Return the [X, Y] coordinate for the center point of the cell that contains the specified text.  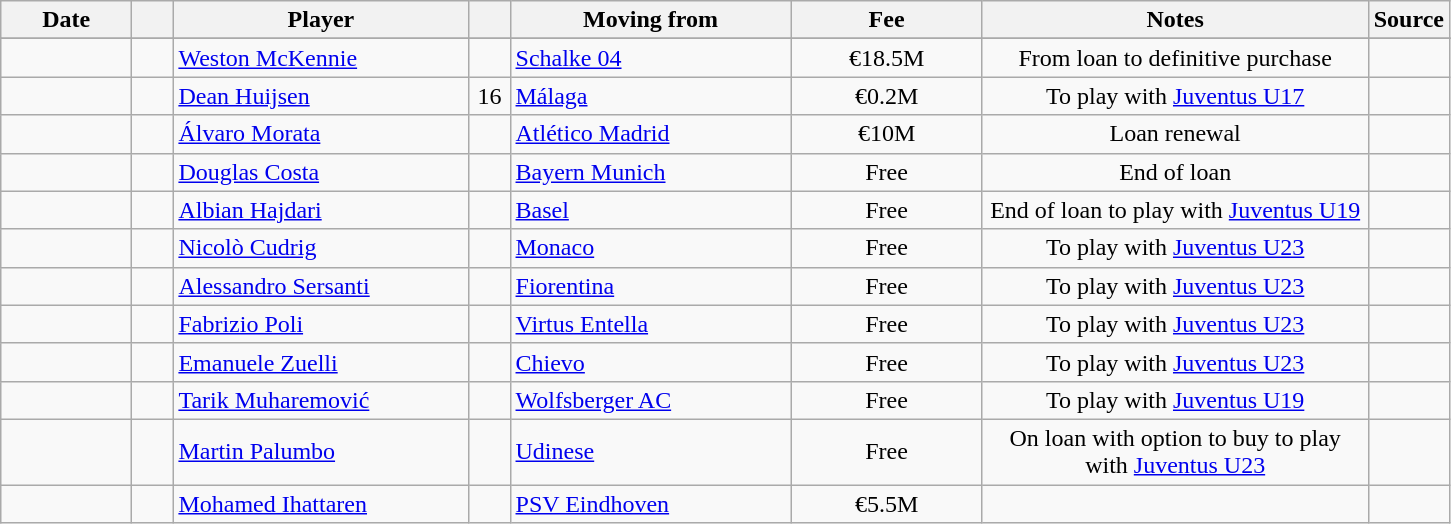
End of loan to play with Juventus U19 [1175, 210]
16 [490, 96]
Fee [886, 20]
Tarik Muharemović [321, 400]
Dean Huijsen [321, 96]
Monaco [650, 248]
Málaga [650, 96]
Douglas Costa [321, 172]
Date [66, 20]
€0.2M [886, 96]
Source [1408, 20]
On loan with option to buy to play with Juventus U23 [1175, 452]
To play with Juventus U19 [1175, 400]
€18.5M [886, 58]
Virtus Entella [650, 324]
Udinese [650, 452]
Nicolò Cudrig [321, 248]
Álvaro Morata [321, 134]
Player [321, 20]
Fiorentina [650, 286]
Wolfsberger AC [650, 400]
Emanuele Zuelli [321, 362]
Atlético Madrid [650, 134]
PSV Eindhoven [650, 503]
€10M [886, 134]
Loan renewal [1175, 134]
Fabrizio Poli [321, 324]
Notes [1175, 20]
Alessandro Sersanti [321, 286]
Albian Hajdari [321, 210]
Martin Palumbo [321, 452]
From loan to definitive purchase [1175, 58]
€5.5M [886, 503]
Basel [650, 210]
Moving from [650, 20]
Bayern Munich [650, 172]
Chievo [650, 362]
Schalke 04 [650, 58]
To play with Juventus U17 [1175, 96]
Mohamed Ihattaren [321, 503]
End of loan [1175, 172]
Weston McKennie [321, 58]
